Search for the cell housing the specified text and yield its [x, y] center coordinate. 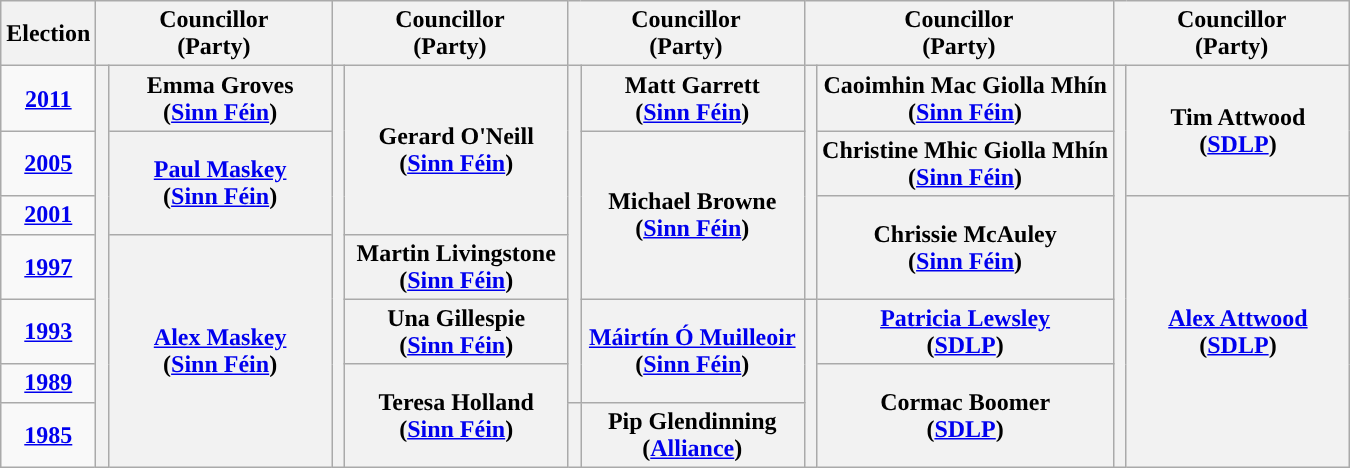
1993 [48, 332]
Michael Browne (Sinn Féin) [692, 215]
Tim Attwood (SDLP) [1238, 131]
Patricia Lewsley (SDLP) [966, 332]
Una Gillespie (Sinn Féin) [456, 332]
Chrissie McAuley (Sinn Féin) [966, 248]
1989 [48, 383]
Paul Maskey (Sinn Féin) [220, 182]
Teresa Holland (Sinn Féin) [456, 416]
Matt Garrett (Sinn Féin) [692, 98]
Alex Maskey (Sinn Féin) [220, 350]
Alex Attwood (SDLP) [1238, 332]
2001 [48, 215]
Martin Livingstone (Sinn Féin) [456, 266]
Election [48, 34]
Christine Mhic Giolla Mhín (Sinn Féin) [966, 164]
1997 [48, 266]
2011 [48, 98]
2005 [48, 164]
Cormac Boomer (SDLP) [966, 416]
1985 [48, 434]
Gerard O'Neill (Sinn Féin) [456, 150]
Emma Groves (Sinn Féin) [220, 98]
Caoimhin Mac Giolla Mhín (Sinn Féin) [966, 98]
Máirtín Ó Muilleoir (Sinn Féin) [692, 350]
Pip Glendinning (Alliance) [692, 434]
